Extract the [X, Y] coordinate from the center of the cell holding the provided text.  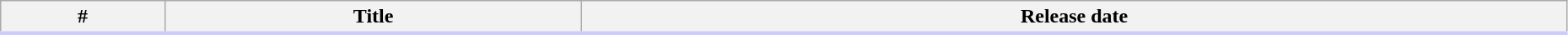
# [83, 17]
Title [373, 17]
Release date [1075, 17]
